Return the (X, Y) coordinate for the center point of the cell that contains the specified text.  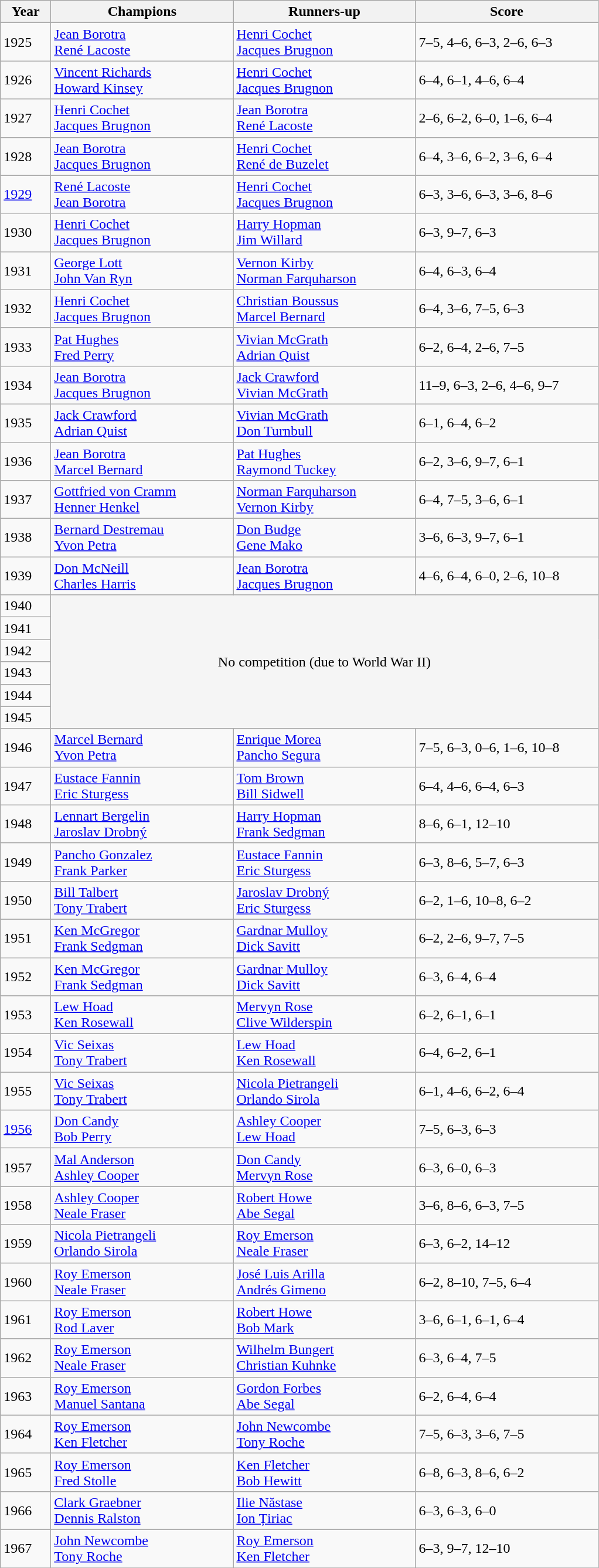
8–6, 6–1, 12–10 (506, 824)
1953 (26, 1015)
Vincent Richards Howard Kinsey (142, 80)
1948 (26, 824)
No competition (due to World War II) (325, 662)
6–2, 6–1, 6–1 (506, 1015)
6–3, 6–3, 6–0 (506, 1510)
6–4, 6–2, 6–1 (506, 1053)
Marcel Bernard Yvon Petra (142, 748)
6–2, 1–6, 10–8, 6–2 (506, 900)
1942 (26, 651)
6–4, 6–3, 6–4 (506, 271)
Jaroslav Drobný Eric Sturgess (325, 900)
1955 (26, 1091)
2–6, 6–2, 6–0, 1–6, 6–4 (506, 118)
Roy Emerson Fred Stolle (142, 1472)
7–5, 6–3, 6–3 (506, 1129)
Bill Talbert Tony Trabert (142, 900)
1967 (26, 1549)
6–4, 3–6, 6–2, 3–6, 6–4 (506, 156)
1925 (26, 42)
6–2, 6–4, 2–6, 7–5 (506, 347)
1961 (26, 1320)
Ashley Cooper Neale Fraser (142, 1205)
Runners-up (325, 12)
Jean Borotra Marcel Bernard (142, 461)
René Lacoste Jean Borotra (142, 195)
Christian Boussus Marcel Bernard (325, 308)
Score (506, 12)
Don McNeill Charles Harris (142, 576)
6–3, 9–7, 12–10 (506, 1549)
1947 (26, 785)
Ashley Cooper Lew Hoad (325, 1129)
Robert Howe Bob Mark (325, 1320)
1946 (26, 748)
4–6, 6–4, 6–0, 2–6, 10–8 (506, 576)
1954 (26, 1053)
Lennart Bergelin Jaroslav Drobný (142, 824)
Don Candy Bob Perry (142, 1129)
Robert Howe Abe Segal (325, 1205)
1941 (26, 628)
6–2, 3–6, 9–7, 6–1 (506, 461)
1960 (26, 1281)
1934 (26, 385)
1945 (26, 717)
Harry Hopman Jim Willard (325, 232)
Tom Brown Bill Sidwell (325, 785)
1958 (26, 1205)
Norman Farquharson Vernon Kirby (325, 499)
Vernon Kirby Norman Farquharson (325, 271)
Mervyn Rose Clive Wilderspin (325, 1015)
1937 (26, 499)
1932 (26, 308)
6–8, 6–3, 8–6, 6–2 (506, 1472)
6–4, 6–1, 4–6, 6–4 (506, 80)
Roy Emerson Rod Laver (142, 1320)
Wilhelm Bungert Christian Kuhnke (325, 1358)
Vivian McGrath Don Turnbull (325, 423)
Ken Fletcher Bob Hewitt (325, 1472)
Don Candy Mervyn Rose (325, 1168)
6–2, 6–4, 6–4 (506, 1396)
Pat Hughes Fred Perry (142, 347)
1936 (26, 461)
Bernard Destremau Yvon Petra (142, 538)
1926 (26, 80)
1959 (26, 1244)
Henri Cochet René de Buzelet (325, 156)
Year (26, 12)
6–3, 8–6, 5–7, 6–3 (506, 862)
6–4, 7–5, 3–6, 6–1 (506, 499)
6–3, 6–0, 6–3 (506, 1168)
7–5, 6–3, 0–6, 1–6, 10–8 (506, 748)
1933 (26, 347)
Gottfried von Cramm Henner Henkel (142, 499)
1951 (26, 938)
6–2, 8–10, 7–5, 6–4 (506, 1281)
6–1, 6–4, 6–2 (506, 423)
Pat Hughes Raymond Tuckey (325, 461)
Harry Hopman Frank Sedgman (325, 824)
1928 (26, 156)
1962 (26, 1358)
1944 (26, 695)
6–4, 3–6, 7–5, 6–3 (506, 308)
7–5, 6–3, 3–6, 7–5 (506, 1434)
Jack Crawford Vivian McGrath (325, 385)
1965 (26, 1472)
6–3, 6–2, 14–12 (506, 1244)
6–1, 4–6, 6–2, 6–4 (506, 1091)
1964 (26, 1434)
1963 (26, 1396)
Enrique Morea Pancho Segura (325, 748)
6–3, 9–7, 6–3 (506, 232)
1931 (26, 271)
1956 (26, 1129)
1935 (26, 423)
1927 (26, 118)
Clark Graebner Dennis Ralston (142, 1510)
6–2, 2–6, 9–7, 7–5 (506, 938)
3–6, 6–1, 6–1, 6–4 (506, 1320)
1938 (26, 538)
Roy Emerson Manuel Santana (142, 1396)
Mal Anderson Ashley Cooper (142, 1168)
1950 (26, 900)
Vivian McGrath Adrian Quist (325, 347)
1957 (26, 1168)
1939 (26, 576)
Jack Crawford Adrian Quist (142, 423)
1929 (26, 195)
Ilie Năstase Ion Țiriac (325, 1510)
Gordon Forbes Abe Segal (325, 1396)
11–9, 6–3, 2–6, 4–6, 9–7 (506, 385)
José Luis Arilla Andrés Gimeno (325, 1281)
6–4, 4–6, 6–4, 6–3 (506, 785)
1940 (26, 606)
1949 (26, 862)
Pancho Gonzalez Frank Parker (142, 862)
6–3, 6–4, 6–4 (506, 977)
3–6, 8–6, 6–3, 7–5 (506, 1205)
3–6, 6–3, 9–7, 6–1 (506, 538)
1930 (26, 232)
6–3, 3–6, 6–3, 3–6, 8–6 (506, 195)
Don Budge Gene Mako (325, 538)
George Lott John Van Ryn (142, 271)
1952 (26, 977)
1943 (26, 673)
7–5, 4–6, 6–3, 2–6, 6–3 (506, 42)
Champions (142, 12)
6–3, 6–4, 7–5 (506, 1358)
1966 (26, 1510)
